Search for the cell housing the specified text and yield its [x, y] center coordinate. 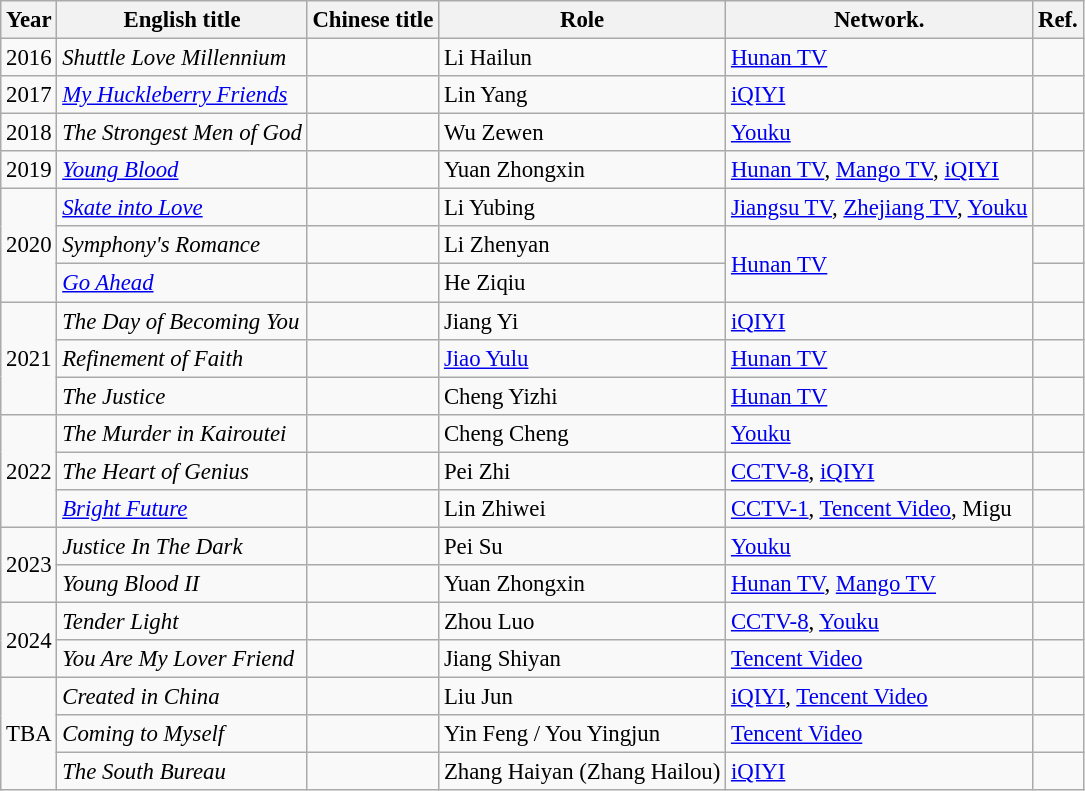
Pei Su [582, 546]
Zhou Luo [582, 621]
Refinement of Faith [182, 358]
Yin Feng / You Yingjun [582, 734]
2023 [29, 564]
You Are My Lover Friend [182, 659]
Li Yubing [582, 208]
Justice In The Dark [182, 546]
Cheng Cheng [582, 433]
Young Blood II [182, 584]
Chinese title [372, 20]
He Ziqiu [582, 283]
Zhang Haiyan (Zhang Hailou) [582, 772]
CCTV-1, Tencent Video, Migu [880, 509]
2019 [29, 170]
2016 [29, 58]
Jiao Yulu [582, 358]
Created in China [182, 697]
Hunan TV, Mango TV [880, 584]
2020 [29, 246]
Symphony's Romance [182, 245]
Li Hailun [582, 58]
Jiang Yi [582, 321]
Cheng Yizhi [582, 396]
The Day of Becoming You [182, 321]
The South Bureau [182, 772]
Shuttle Love Millennium [182, 58]
TBA [29, 734]
Liu Jun [582, 697]
CCTV-8, Youku [880, 621]
Young Blood [182, 170]
Go Ahead [182, 283]
Bright Future [182, 509]
My Huckleberry Friends [182, 95]
Skate into Love [182, 208]
Lin Yang [582, 95]
Pei Zhi [582, 471]
The Murder in Kairoutei [182, 433]
2024 [29, 640]
CCTV-8, iQIYI [880, 471]
Jiangsu TV, Zhejiang TV, Youku [880, 208]
Lin Zhiwei [582, 509]
Ref. [1058, 20]
Year [29, 20]
iQIYI, Tencent Video [880, 697]
Coming to Myself [182, 734]
Jiang Shiyan [582, 659]
Tender Light [182, 621]
Li Zhenyan [582, 245]
Network. [880, 20]
The Justice [182, 396]
Wu Zewen [582, 133]
2018 [29, 133]
2021 [29, 358]
The Heart of Genius [182, 471]
The Strongest Men of God [182, 133]
2017 [29, 95]
English title [182, 20]
Hunan TV, Mango TV, iQIYI [880, 170]
Role [582, 20]
2022 [29, 470]
